Capture the cell that displays the provided text and extract its [x, y] central coordinate. 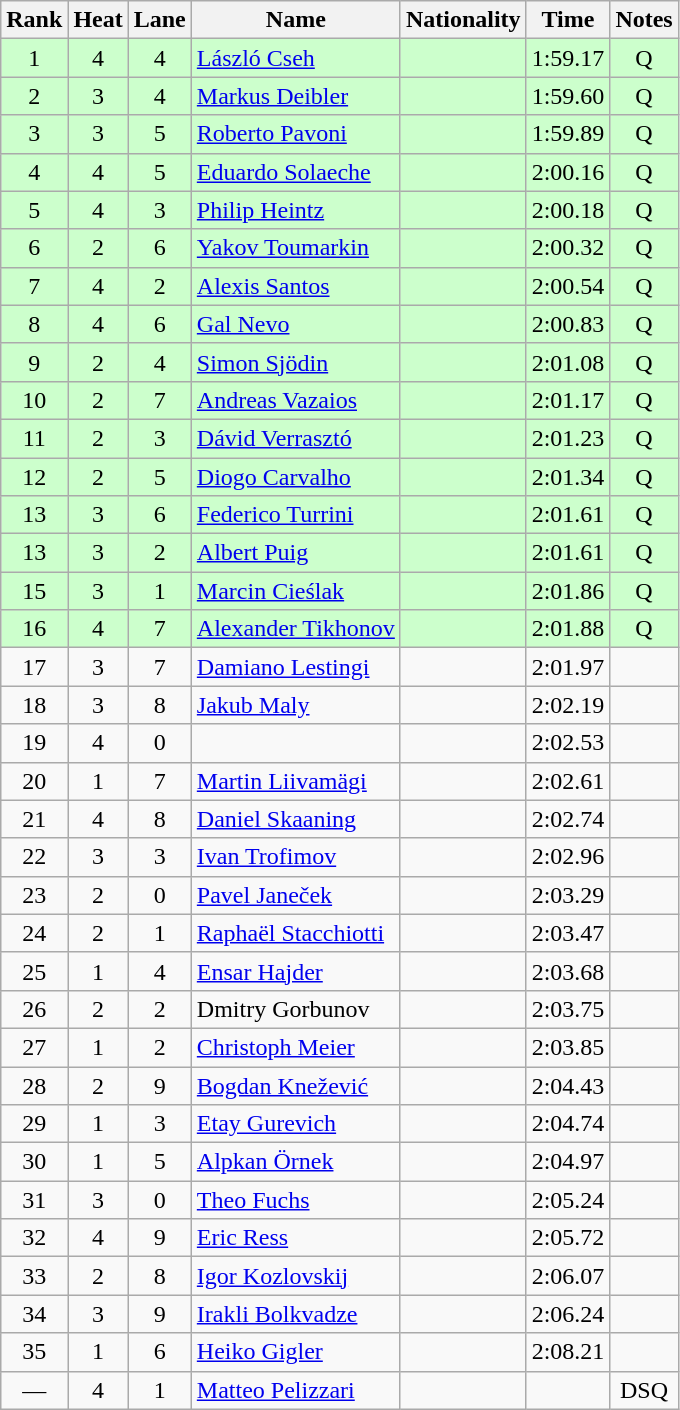
Time [568, 20]
2:04.74 [568, 1124]
22 [34, 857]
11 [34, 438]
Andreas Vazaios [296, 400]
1:59.89 [568, 134]
24 [34, 933]
1:59.60 [568, 96]
Matteo Pelizzari [296, 1390]
Christoph Meier [296, 1047]
29 [34, 1124]
2:03.68 [568, 971]
2:00.83 [568, 324]
2:06.24 [568, 1314]
2:02.61 [568, 781]
2:03.75 [568, 1009]
2:01.17 [568, 400]
Diogo Carvalho [296, 477]
16 [34, 629]
2:00.54 [568, 286]
34 [34, 1314]
2:02.53 [568, 743]
Dávid Verrasztó [296, 438]
Heiko Gigler [296, 1352]
2:03.47 [568, 933]
Yakov Toumarkin [296, 248]
Albert Puig [296, 553]
33 [34, 1276]
Pavel Janeček [296, 895]
2:00.18 [568, 210]
Raphaël Stacchiotti [296, 933]
2:00.32 [568, 248]
25 [34, 971]
2:01.23 [568, 438]
Alexander Tikhonov [296, 629]
30 [34, 1162]
2:08.21 [568, 1352]
Philip Heintz [296, 210]
20 [34, 781]
2:05.24 [568, 1200]
László Cseh [296, 58]
26 [34, 1009]
18 [34, 705]
Lane [160, 20]
2:01.88 [568, 629]
27 [34, 1047]
Roberto Pavoni [296, 134]
Jakub Maly [296, 705]
Martin Liivamägi [296, 781]
35 [34, 1352]
2:03.85 [568, 1047]
Simon Sjödin [296, 362]
Federico Turrini [296, 515]
2:01.86 [568, 591]
2:06.07 [568, 1276]
12 [34, 477]
2:02.96 [568, 857]
2:03.29 [568, 895]
Alpkan Örnek [296, 1162]
Ivan Trofimov [296, 857]
2:02.19 [568, 705]
Gal Nevo [296, 324]
Damiano Lestingi [296, 667]
28 [34, 1085]
Name [296, 20]
Markus Deibler [296, 96]
10 [34, 400]
15 [34, 591]
2:02.74 [568, 819]
Eduardo Solaeche [296, 172]
Irakli Bolkvadze [296, 1314]
2:04.43 [568, 1085]
17 [34, 667]
2:01.97 [568, 667]
31 [34, 1200]
Bogdan Knežević [296, 1085]
Ensar Hajder [296, 971]
Theo Fuchs [296, 1200]
DSQ [644, 1390]
Alexis Santos [296, 286]
Daniel Skaaning [296, 819]
2:04.97 [568, 1162]
Rank [34, 20]
Notes [644, 20]
21 [34, 819]
2:01.34 [568, 477]
Etay Gurevich [296, 1124]
23 [34, 895]
19 [34, 743]
Eric Ress [296, 1238]
2:01.08 [568, 362]
Dmitry Gorbunov [296, 1009]
32 [34, 1238]
1:59.17 [568, 58]
2:05.72 [568, 1238]
— [34, 1390]
Heat [98, 20]
2:00.16 [568, 172]
Nationality [463, 20]
Marcin Cieślak [296, 591]
Igor Kozlovskij [296, 1276]
